Return (X, Y) of the center of cell containing provided text 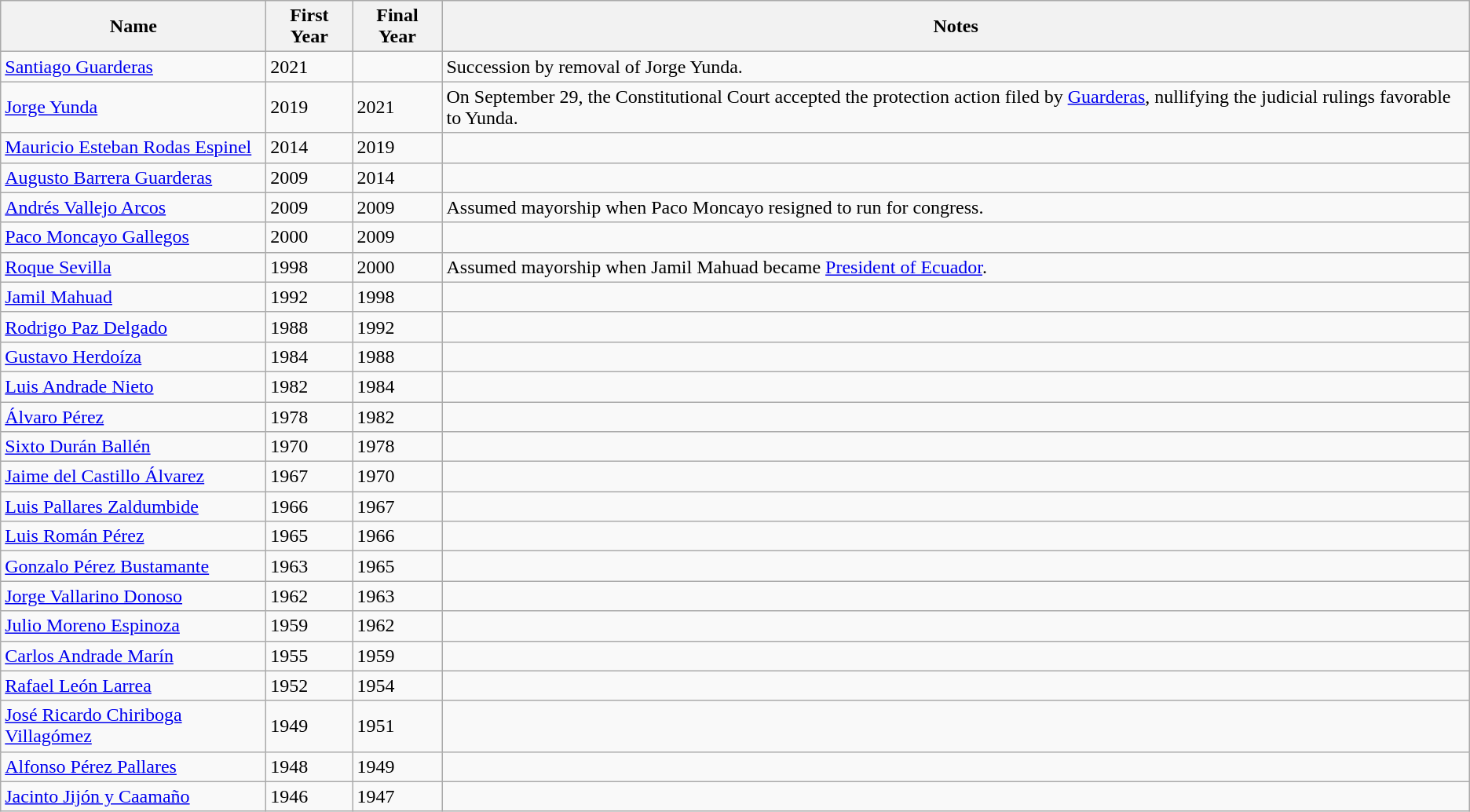
Luis Andrade Nieto (133, 386)
1952 (309, 686)
Paco Moncayo Gallegos (133, 237)
Jaime del Castillo Álvarez (133, 477)
1947 (397, 796)
Santiago Guarderas (133, 67)
Notes (956, 27)
1946 (309, 796)
Alfonso Pérez Pallares (133, 766)
First Year (309, 27)
Roque Sevilla (133, 267)
Augusto Barrera Guarderas (133, 177)
Luis Román Pérez (133, 536)
Carlos Andrade Marín (133, 656)
Jorge Vallarino Donoso (133, 596)
Andrés Vallejo Arcos (133, 207)
Julio Moreno Espinoza (133, 626)
1951 (397, 726)
Assumed mayorship when Jamil Mahuad became President of Ecuador. (956, 267)
Luis Pallares Zaldumbide (133, 507)
Jorge Yunda (133, 107)
Succession by removal of Jorge Yunda. (956, 67)
Mauricio Esteban Rodas Espinel (133, 148)
Jamil Mahuad (133, 297)
1954 (397, 686)
Name (133, 27)
On September 29, the Constitutional Court accepted the protection action filed by Guarderas, nullifying the judicial rulings favorable to Yunda. (956, 107)
Rafael León Larrea (133, 686)
Jacinto Jijón y Caamaño (133, 796)
1955 (309, 656)
Final Year (397, 27)
Rodrigo Paz Delgado (133, 327)
Gustavo Herdoíza (133, 357)
1948 (309, 766)
José Ricardo Chiriboga Villagómez (133, 726)
Sixto Durán Ballén (133, 447)
Álvaro Pérez (133, 417)
Assumed mayorship when Paco Moncayo resigned to run for congress. (956, 207)
Gonzalo Pérez Bustamante (133, 566)
